For the text-containing cell, return its midpoint in (X, Y) coordinate format. 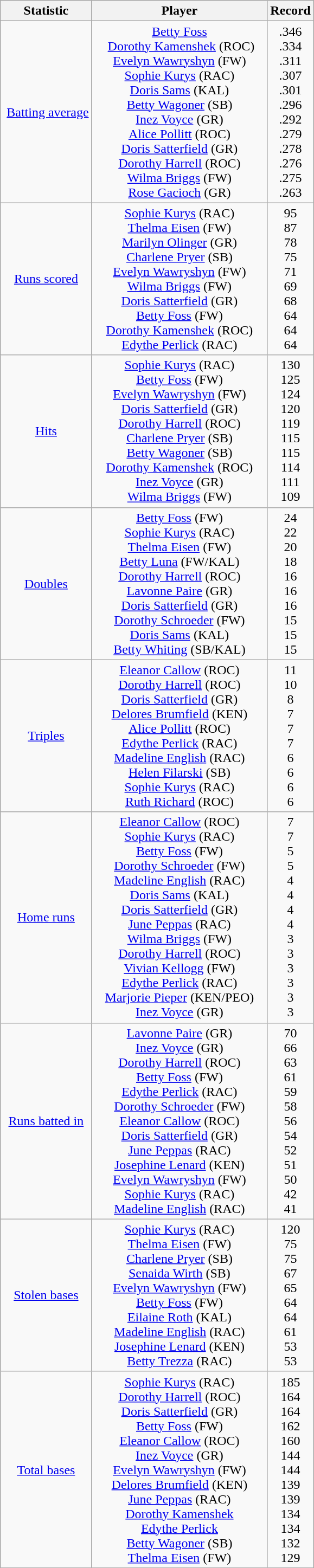
Home runs (46, 917)
Triples (46, 736)
130 125 124 120 119 115 115 114 111 109 (291, 431)
Doubles (46, 583)
120 75 75 67 65 64 64 61 53 53 (291, 1295)
7 7 5 5 4 4 4 4 3 3 3 3 3 3 (291, 917)
24 22 20 18 16 16 16 15 15 15 (291, 583)
11 10 8 7 7 7 6 6 6 6 (291, 736)
95 87 78 75 71 69 68 64 64 64 (291, 279)
.346 .334 .311 .307 .301 .296 .292 .279 .278 .276 .275 .263 (291, 112)
Batting average (46, 112)
Stolen bases (46, 1295)
Runs scored (46, 279)
Total bases (46, 1469)
Hits (46, 431)
Player (180, 11)
Runs batted in (46, 1121)
Record (291, 11)
185 164 164 162 160 144 144 139 139 134 134 132 129 (291, 1469)
70 66 63 61 59 58 56 54 52 51 50 42 41 (291, 1121)
Statistic (46, 11)
